Pinpoint the cell where the given text exists, returning its (x, y) midpoint coordinate. 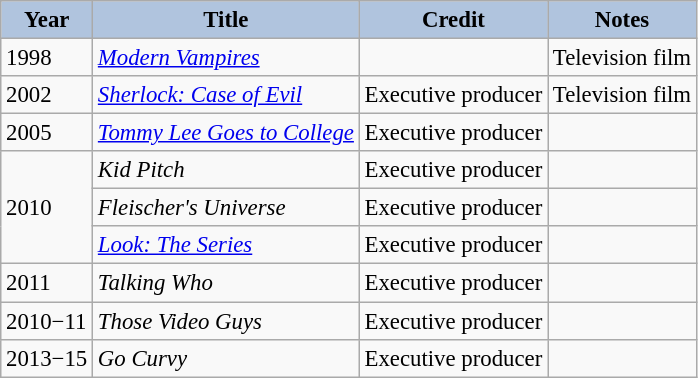
Year (47, 20)
2002 (47, 95)
Tommy Lee Goes to College (226, 133)
2013−15 (47, 358)
Fleischer's Universe (226, 208)
2005 (47, 133)
Those Video Guys (226, 321)
Modern Vampires (226, 58)
Credit (453, 20)
Kid Pitch (226, 170)
2010 (47, 208)
Go Curvy (226, 358)
2011 (47, 283)
Notes (622, 20)
Sherlock: Case of Evil (226, 95)
1998 (47, 58)
Talking Who (226, 283)
Title (226, 20)
Look: The Series (226, 245)
2010−11 (47, 321)
